Locate the cell with the specified text and output its [X, Y] center coordinate. 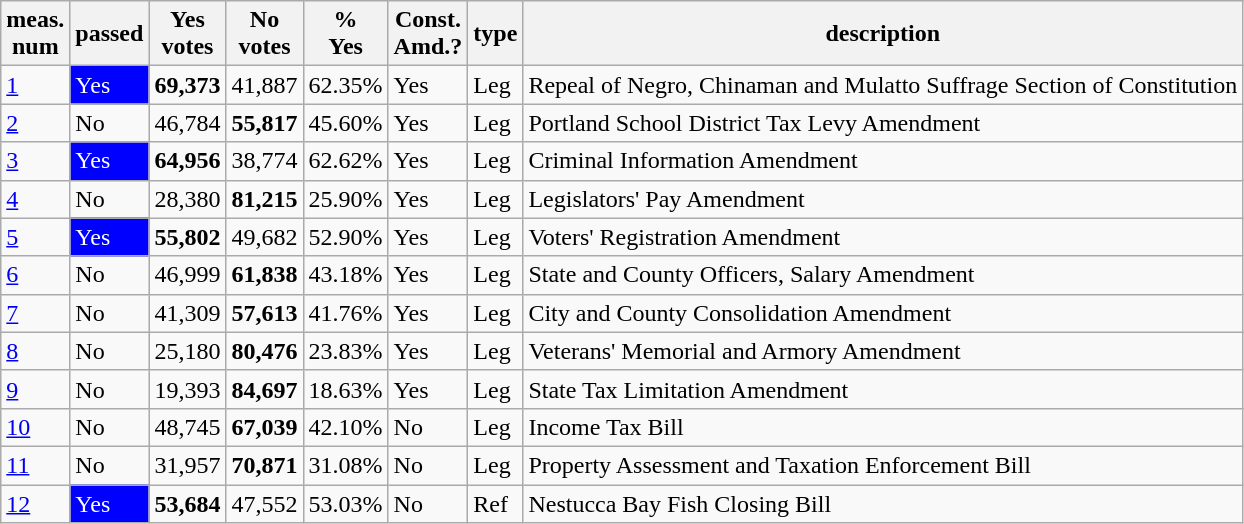
52.90% [346, 237]
19,393 [188, 389]
23.83% [346, 351]
7 [36, 313]
Ref [496, 503]
1 [36, 85]
4 [36, 199]
%Yes [346, 34]
12 [36, 503]
62.62% [346, 161]
Nestucca Bay Fish Closing Bill [883, 503]
81,215 [264, 199]
18.63% [346, 389]
Voters' Registration Amendment [883, 237]
61,838 [264, 275]
67,039 [264, 427]
57,613 [264, 313]
10 [36, 427]
City and County Consolidation Amendment [883, 313]
passed [110, 34]
53.03% [346, 503]
2 [36, 123]
84,697 [264, 389]
69,373 [188, 85]
38,774 [264, 161]
46,999 [188, 275]
41,887 [264, 85]
Property Assessment and Taxation Enforcement Bill [883, 465]
Yesvotes [188, 34]
Veterans' Memorial and Armory Amendment [883, 351]
41.76% [346, 313]
42.10% [346, 427]
53,684 [188, 503]
State and County Officers, Salary Amendment [883, 275]
80,476 [264, 351]
type [496, 34]
47,552 [264, 503]
Income Tax Bill [883, 427]
3 [36, 161]
9 [36, 389]
31.08% [346, 465]
Criminal Information Amendment [883, 161]
55,802 [188, 237]
6 [36, 275]
49,682 [264, 237]
8 [36, 351]
31,957 [188, 465]
Const.Amd.? [428, 34]
43.18% [346, 275]
46,784 [188, 123]
description [883, 34]
45.60% [346, 123]
64,956 [188, 161]
25.90% [346, 199]
Novotes [264, 34]
State Tax Limitation Amendment [883, 389]
55,817 [264, 123]
Repeal of Negro, Chinaman and Mulatto Suffrage Section of Constitution [883, 85]
meas.num [36, 34]
48,745 [188, 427]
5 [36, 237]
70,871 [264, 465]
Portland School District Tax Levy Amendment [883, 123]
11 [36, 465]
Legislators' Pay Amendment [883, 199]
28,380 [188, 199]
41,309 [188, 313]
62.35% [346, 85]
25,180 [188, 351]
